Detect which cell encompasses the target text, then output its (X, Y) center coordinate. 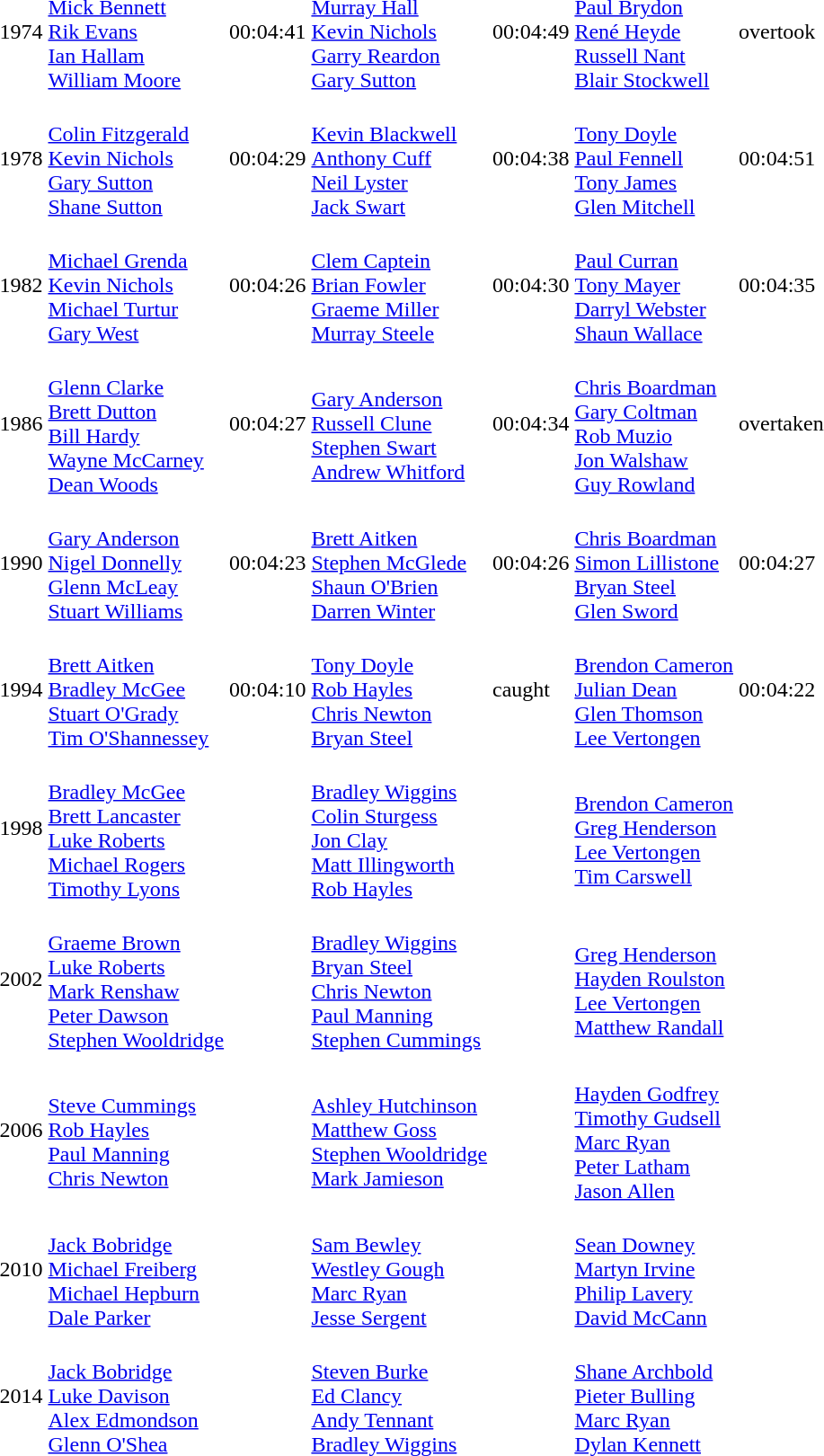
00:04:38 (531, 158)
Bradley WigginsColin SturgessJon ClayMatt IllingworthRob Hayles (399, 829)
Clem CapteinBrian FowlerGraeme MillerMurray Steele (399, 285)
Greg HendersonHayden RoulstonLee VertongenMatthew Randall (654, 980)
Sean DowneyMartyn IrvinePhilip LaveryDavid McCann (654, 1269)
Brendon CameronJulian DeanGlen ThomsonLee Vertongen (654, 689)
Gary AndersonNigel DonnellyGlenn McLeayStuart Williams (137, 563)
Graeme BrownLuke RobertsMark RenshawPeter DawsonStephen Wooldridge (137, 980)
00:04:23 (268, 563)
Ashley HutchinsonMatthew GossStephen WooldridgeMark Jamieson (399, 1131)
Tony DoyleRob HaylesChris NewtonBryan Steel (399, 689)
Chris BoardmanSimon LillistoneBryan SteelGlen Sword (654, 563)
Michael GrendaKevin NicholsMichael TurturGary West (137, 285)
Paul CurranTony MayerDarryl WebsterShaun Wallace (654, 285)
Chris BoardmanGary ColtmanRob MuzioJon WalshawGuy Rowland (654, 424)
Jack BobridgeMichael FreibergMichael HepburnDale Parker (137, 1269)
caught (531, 689)
Bradley McGeeBrett LancasterLuke RobertsMichael RogersTimothy Lyons (137, 829)
00:04:30 (531, 285)
00:04:10 (268, 689)
Colin FitzgeraldKevin NicholsGary SuttonShane Sutton (137, 158)
Kevin BlackwellAnthony CuffNeil LysterJack Swart (399, 158)
00:04:27 (268, 424)
Brett AitkenBradley McGeeStuart O'GradyTim O'Shannessey (137, 689)
Tony DoylePaul FennellTony JamesGlen Mitchell (654, 158)
Bradley WigginsBryan SteelChris NewtonPaul ManningStephen Cummings (399, 980)
Hayden GodfreyTimothy GudsellMarc RyanPeter LathamJason Allen (654, 1131)
Brett AitkenStephen McGledeShaun O'BrienDarren Winter (399, 563)
Gary AndersonRussell CluneStephen SwartAndrew Whitford (399, 424)
00:04:29 (268, 158)
Glenn ClarkeBrett DuttonBill HardyWayne McCarneyDean Woods (137, 424)
Steve CummingsRob HaylesPaul ManningChris Newton (137, 1131)
Sam BewleyWestley GoughMarc RyanJesse Sergent (399, 1269)
Brendon CameronGreg HendersonLee VertongenTim Carswell (654, 829)
00:04:34 (531, 424)
